Pinpoint the cell where the given text exists, returning its (x, y) midpoint coordinate. 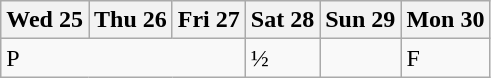
Sun 29 (360, 20)
Mon 30 (446, 20)
Wed 25 (45, 20)
Thu 26 (130, 20)
P (124, 58)
½ (282, 58)
Sat 28 (282, 20)
F (446, 58)
Fri 27 (208, 20)
